Return [x, y] of the center of cell containing provided text 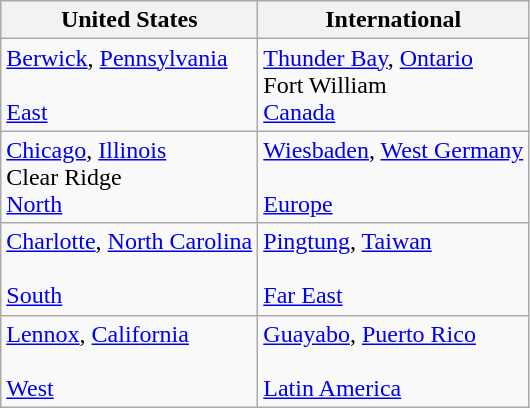
Pingtung, TaiwanFar East [394, 269]
United States [130, 20]
Berwick, PennsylvaniaEast [130, 85]
International [394, 20]
Wiesbaden, West GermanyEurope [394, 177]
Chicago, IllinoisClear RidgeNorth [130, 177]
Thunder Bay, OntarioFort WilliamCanada [394, 85]
Lennox, CaliforniaWest [130, 361]
Guayabo, Puerto RicoLatin America [394, 361]
Charlotte, North CarolinaSouth [130, 269]
